Output the (X, Y) coordinate of the center of the cell containing the given text.  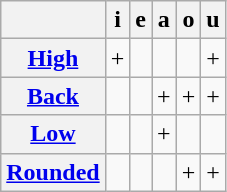
Low (53, 134)
e (141, 20)
i (118, 20)
a (164, 20)
Rounded (53, 172)
u (214, 20)
Back (53, 96)
o (188, 20)
High (53, 58)
